Detect which cell encompasses the target text, then output its (x, y) center coordinate. 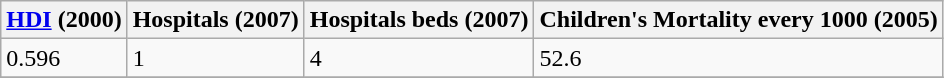
HDI (2000) (64, 20)
Hospitals (2007) (216, 20)
1 (216, 58)
52.6 (738, 58)
Hospitals beds (2007) (419, 20)
0.596 (64, 58)
4 (419, 58)
Children's Mortality every 1000 (2005) (738, 20)
